Pinpoint the cell where the given text exists, returning its (x, y) midpoint coordinate. 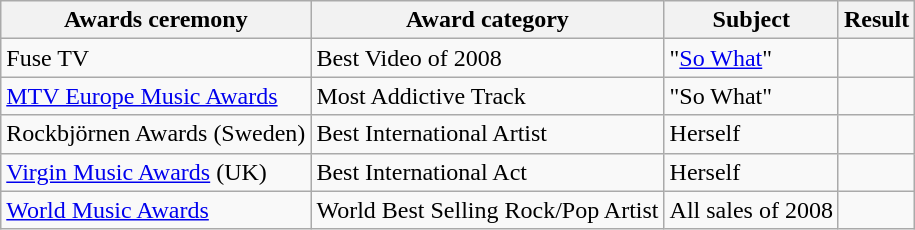
Best Video of 2008 (488, 58)
All sales of 2008 (751, 210)
Most Addictive Track (488, 96)
World Best Selling Rock/Pop Artist (488, 210)
Best International Act (488, 172)
World Music Awards (156, 210)
Fuse TV (156, 58)
MTV Europe Music Awards (156, 96)
Subject (751, 20)
Result (876, 20)
Awards ceremony (156, 20)
Award category (488, 20)
Virgin Music Awards (UK) (156, 172)
Best International Artist (488, 134)
Rockbjörnen Awards (Sweden) (156, 134)
